Return [x, y] of the center of cell containing provided text 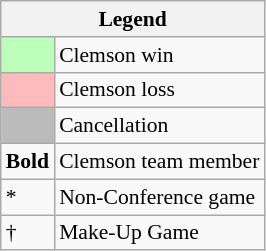
† [28, 233]
Clemson team member [159, 162]
Cancellation [159, 126]
Clemson loss [159, 90]
Non-Conference game [159, 197]
* [28, 197]
Legend [133, 19]
Clemson win [159, 55]
Make-Up Game [159, 233]
Bold [28, 162]
